For the text-containing cell, return its midpoint in [X, Y] coordinate format. 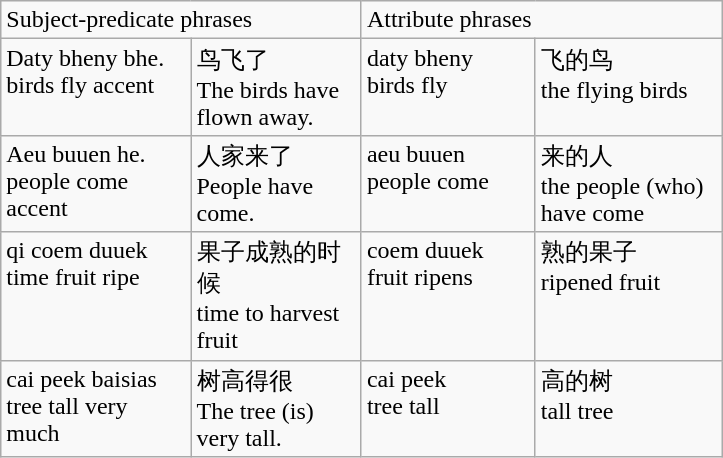
Subject-predicate phrases [182, 20]
qi coem duuektime fruit ripe [96, 296]
Attribute phrases [542, 20]
人家来了People have come. [276, 184]
coem duuekfruit ripens [448, 296]
树高得很The tree (is) very tall. [276, 408]
daty bhenybirds fly [448, 88]
熟的果子ripened fruit [628, 296]
飞的鸟the flying birds [628, 88]
来的人the people (who) have come [628, 184]
鸟飞了The birds have flown away. [276, 88]
果子成熟的时候time to harvest fruit [276, 296]
cai peek baisiastree tall very much [96, 408]
aeu buuenpeople come [448, 184]
高的树tall tree [628, 408]
Aeu buuen he.people come accent [96, 184]
Daty bheny bhe.birds fly accent [96, 88]
cai peektree tall [448, 408]
